Search for the cell housing the specified text and yield its [x, y] center coordinate. 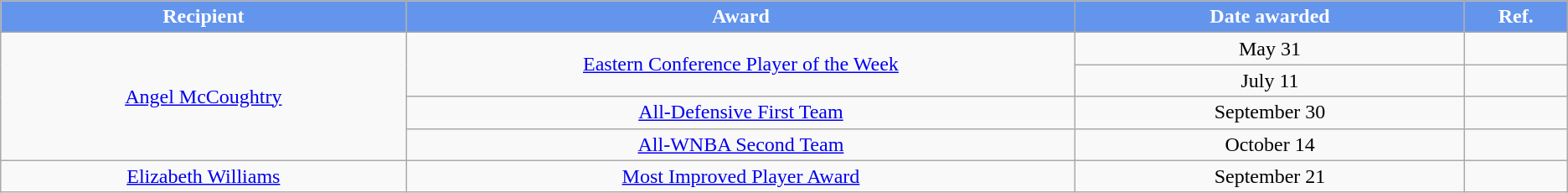
July 11 [1270, 81]
All-WNBA Second Team [740, 144]
October 14 [1270, 144]
September 30 [1270, 112]
May 31 [1270, 49]
Award [740, 17]
Elizabeth Williams [204, 176]
Date awarded [1270, 17]
Eastern Conference Player of the Week [740, 65]
September 21 [1270, 176]
Ref. [1516, 17]
Recipient [204, 17]
Angel McCoughtry [204, 96]
All-Defensive First Team [740, 112]
Most Improved Player Award [740, 176]
